Pinpoint the cell where the given text exists, returning its (X, Y) midpoint coordinate. 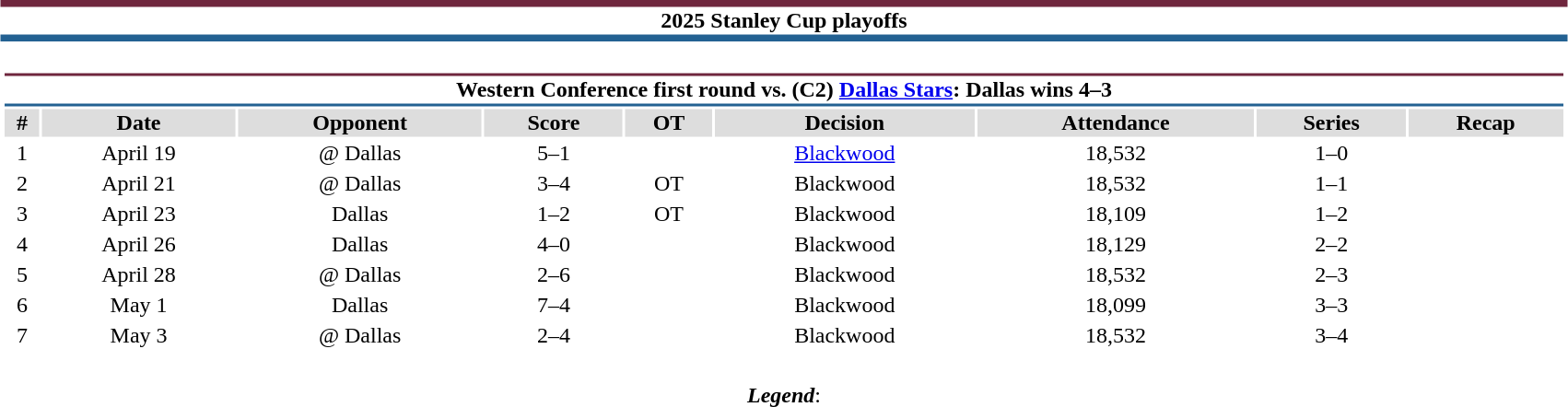
April 26 (138, 244)
Score (554, 122)
# (22, 122)
4–0 (554, 244)
2–2 (1332, 244)
18,129 (1115, 244)
4 (22, 244)
April 23 (138, 215)
Opponent (359, 122)
3 (22, 215)
18,099 (1115, 305)
Western Conference first round vs. (C2) Dallas Stars: Dallas wins 4–3 (783, 90)
18,109 (1115, 215)
April 28 (138, 275)
2–6 (554, 275)
5 (22, 275)
1–1 (1332, 183)
May 3 (138, 336)
April 21 (138, 183)
2–3 (1332, 275)
2025 Stanley Cup playoffs (784, 20)
2 (22, 183)
3–3 (1332, 305)
5–1 (554, 154)
7 (22, 336)
2–4 (554, 336)
Recap (1486, 122)
7–4 (554, 305)
Attendance (1115, 122)
April 19 (138, 154)
Decision (844, 122)
Series (1332, 122)
1–0 (1332, 154)
Date (138, 122)
May 1 (138, 305)
1 (22, 154)
6 (22, 305)
